Return the (x, y) coordinate for the center point of the cell that contains the specified text.  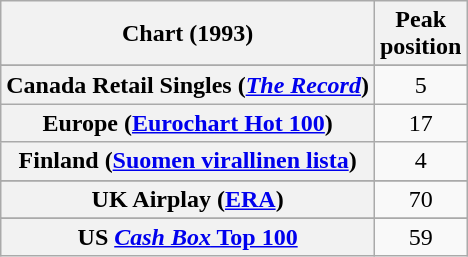
17 (420, 123)
Peak position (420, 34)
Canada Retail Singles (The Record) (188, 85)
59 (420, 237)
5 (420, 85)
US Cash Box Top 100 (188, 237)
70 (420, 199)
Chart (1993) (188, 34)
UK Airplay (ERA) (188, 199)
Finland (Suomen virallinen lista) (188, 161)
4 (420, 161)
Europe (Eurochart Hot 100) (188, 123)
